Pinpoint the cell where the given text exists, returning its [X, Y] midpoint coordinate. 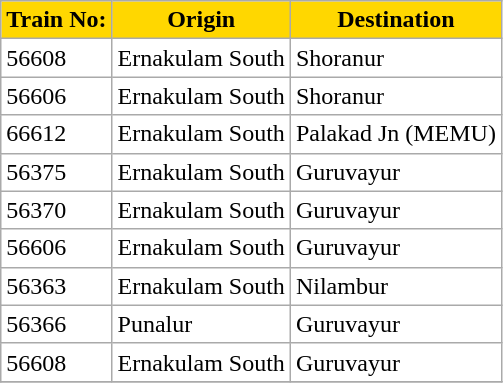
66612 [56, 134]
Palakad Jn (MEMU) [396, 134]
56366 [56, 324]
56375 [56, 172]
Train No: [56, 20]
56370 [56, 210]
Destination [396, 20]
Nilambur [396, 286]
56363 [56, 286]
Origin [201, 20]
Punalur [201, 324]
